Determine the [X, Y] coordinate at the center of the cell enclosing the given text.  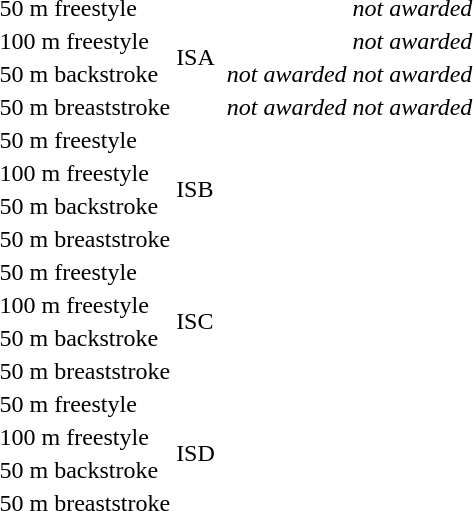
ISC [196, 322]
ISB [196, 190]
